From the cell containing the given text, extract its center point as (x, y) coordinate. 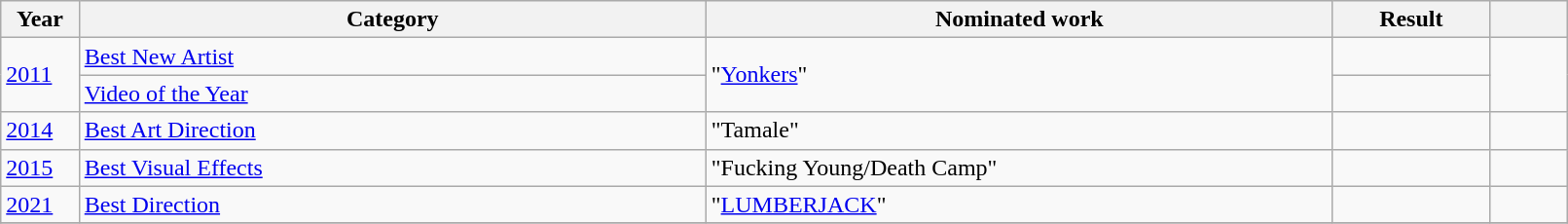
Nominated work (1019, 19)
Best Art Direction (392, 131)
"Fucking Young/Death Camp" (1019, 168)
2014 (40, 131)
Year (40, 19)
"Tamale" (1019, 131)
Category (392, 19)
Best Visual Effects (392, 168)
"Yonkers" (1019, 75)
2021 (40, 205)
Best Direction (392, 205)
Best New Artist (392, 56)
Result (1411, 19)
"LUMBERJACK" (1019, 205)
Video of the Year (392, 93)
2015 (40, 168)
2011 (40, 75)
